Pinpoint the cell where the given text exists, returning its [x, y] midpoint coordinate. 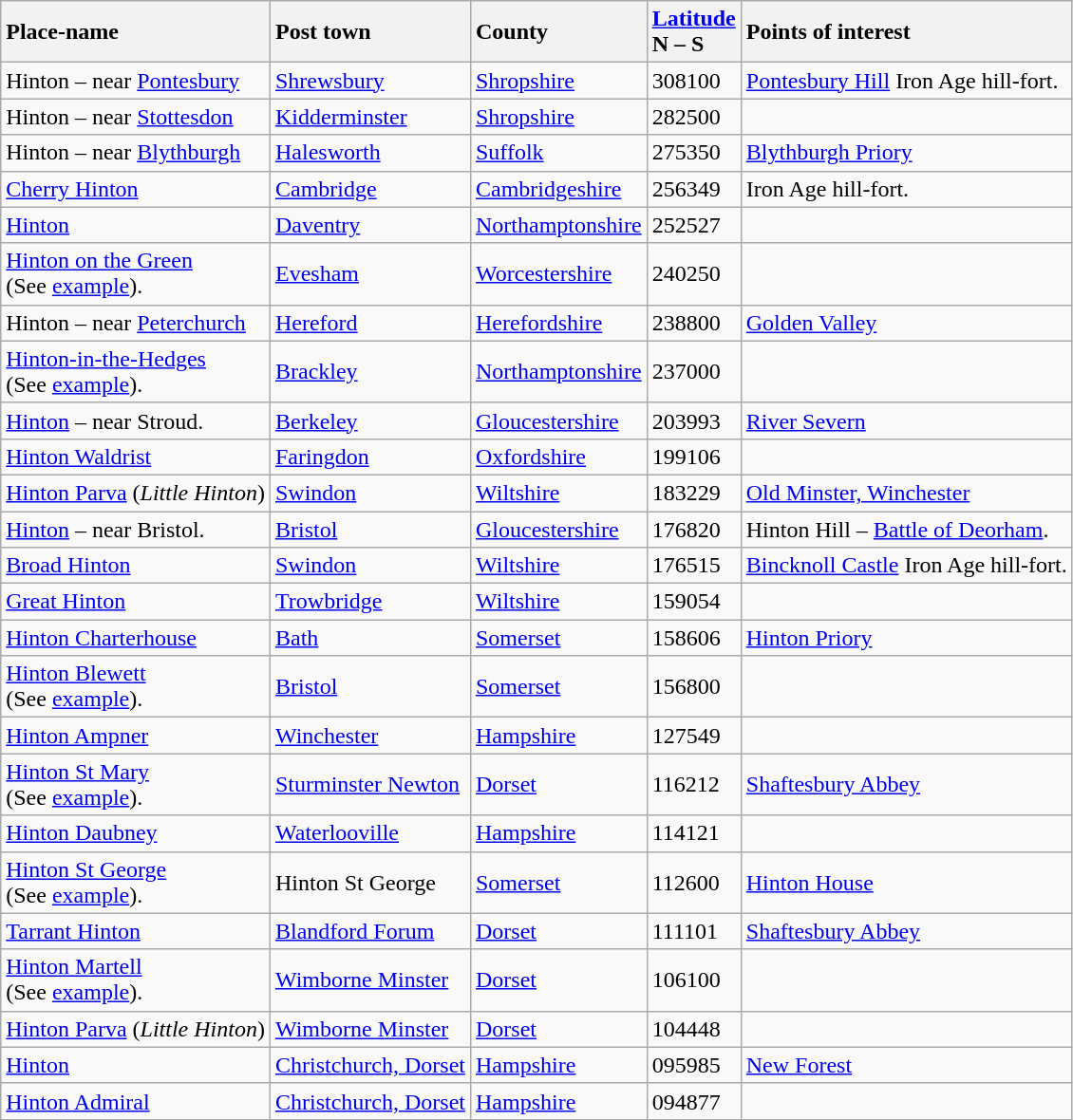
Hinton St George(See example). [136, 883]
127549 [693, 736]
Shrewsbury [370, 81]
Cambridge [370, 189]
Suffolk [558, 153]
Hinton Martell(See example). [136, 980]
Post town [370, 32]
111101 [693, 931]
252527 [693, 225]
199106 [693, 457]
Hinton Hill – Battle of Deorham. [906, 529]
Place-name [136, 32]
Hinton – near Pontesbury [136, 81]
094877 [693, 1101]
Hinton Ampner [136, 736]
104448 [693, 1029]
238800 [693, 323]
Hinton – near Peterchurch [136, 323]
116212 [693, 784]
Old Minster, Winchester [906, 493]
Hinton Charterhouse [136, 638]
275350 [693, 153]
256349 [693, 189]
Evesham [370, 273]
Points of interest [906, 32]
County [558, 32]
Blythburgh Priory [906, 153]
Herefordshire [558, 323]
River Severn [906, 420]
Halesworth [370, 153]
Golden Valley [906, 323]
Iron Age hill-fort. [906, 189]
308100 [693, 81]
Hinton Priory [906, 638]
Hinton – near Bristol. [136, 529]
203993 [693, 420]
Hinton St Mary(See example). [136, 784]
Hinton Blewett(See example). [136, 687]
158606 [693, 638]
Cherry Hinton [136, 189]
Hinton – near Blythburgh [136, 153]
Sturminster Newton [370, 784]
Hinton Daubney [136, 833]
Brackley [370, 372]
Hinton Waldrist [136, 457]
114121 [693, 833]
156800 [693, 687]
Kidderminster [370, 117]
112600 [693, 883]
Waterlooville [370, 833]
Hinton House [906, 883]
Great Hinton [136, 602]
183229 [693, 493]
237000 [693, 372]
Cambridgeshire [558, 189]
Pontesbury Hill Iron Age hill-fort. [906, 81]
Blandford Forum [370, 931]
176820 [693, 529]
LatitudeN – S [693, 32]
095985 [693, 1065]
Tarrant Hinton [136, 931]
Hinton-in-the-Hedges(See example). [136, 372]
176515 [693, 566]
Hinton Admiral [136, 1101]
240250 [693, 273]
Oxfordshire [558, 457]
Trowbridge [370, 602]
Hinton – near Stroud. [136, 420]
Worcestershire [558, 273]
Broad Hinton [136, 566]
Hinton St George [370, 883]
106100 [693, 980]
Bincknoll Castle Iron Age hill-fort. [906, 566]
Hereford [370, 323]
Bath [370, 638]
Hinton on the Green(See example). [136, 273]
Daventry [370, 225]
Berkeley [370, 420]
159054 [693, 602]
Hinton – near Stottesdon [136, 117]
New Forest [906, 1065]
Faringdon [370, 457]
282500 [693, 117]
Winchester [370, 736]
